Search for the cell housing the specified text and yield its (x, y) center coordinate. 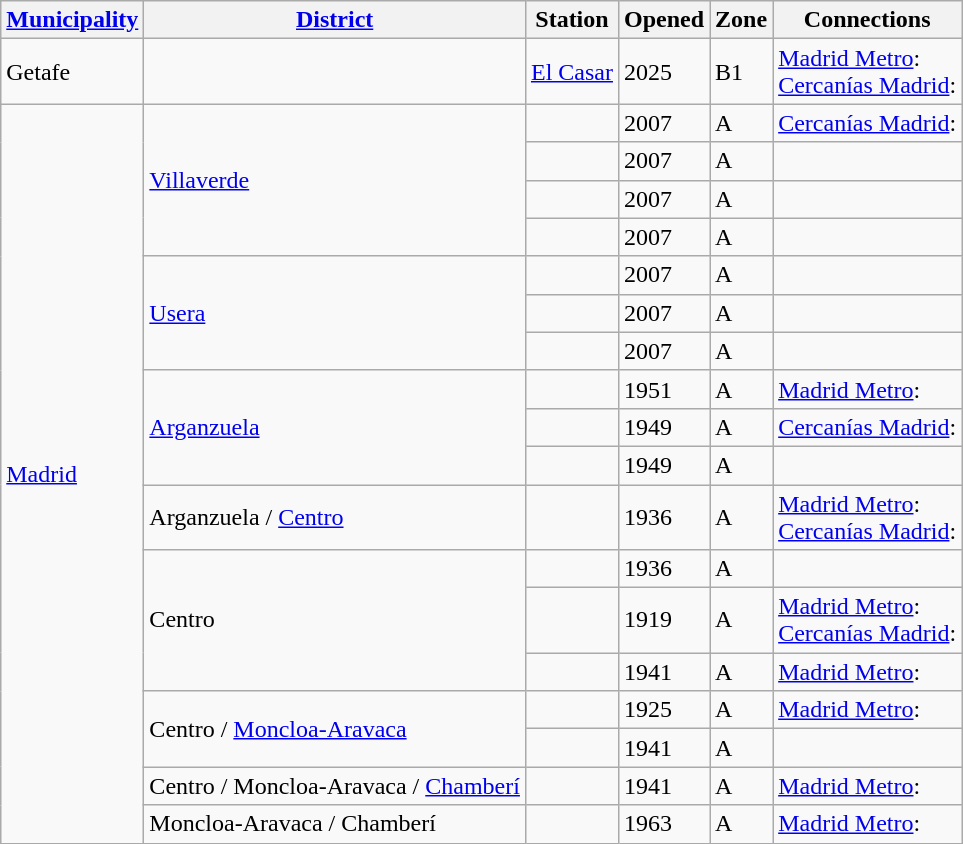
1963 (664, 824)
Opened (664, 20)
Centro / Moncloa-Aravaca / Chamberí (335, 786)
1951 (664, 389)
Station (572, 20)
Zone (742, 20)
Moncloa-Aravaca / Chamberí (335, 824)
B1 (742, 72)
Centro (335, 620)
Connections (868, 20)
Usera (335, 313)
Villaverde (335, 180)
1919 (664, 620)
El Casar (572, 72)
Centro / Moncloa-Aravaca (335, 729)
Madrid (72, 474)
District (335, 20)
Arganzuela / Centro (335, 516)
Getafe (72, 72)
Arganzuela (335, 427)
2025 (664, 72)
1925 (664, 710)
Municipality (72, 20)
